From the cell containing the given text, extract its center point as [X, Y] coordinate. 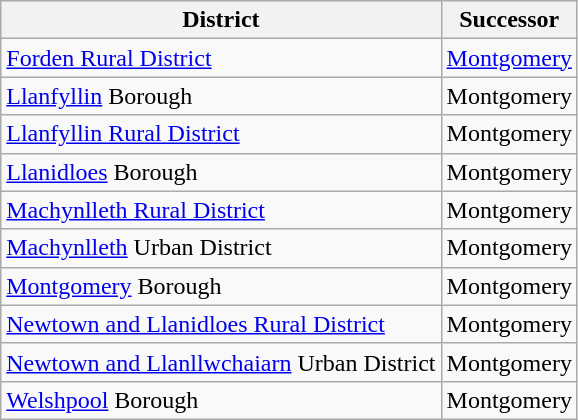
Machynlleth Urban District [221, 248]
Montgomery Borough [221, 286]
Forden Rural District [221, 58]
Newtown and Llanidloes Rural District [221, 324]
Welshpool Borough [221, 400]
District [221, 20]
Successor [509, 20]
Llanfyllin Borough [221, 96]
Llanfyllin Rural District [221, 134]
Llanidloes Borough [221, 172]
Machynlleth Rural District [221, 210]
Newtown and Llanllwchaiarn Urban District [221, 362]
